From the cell containing the given text, extract its center point as (x, y) coordinate. 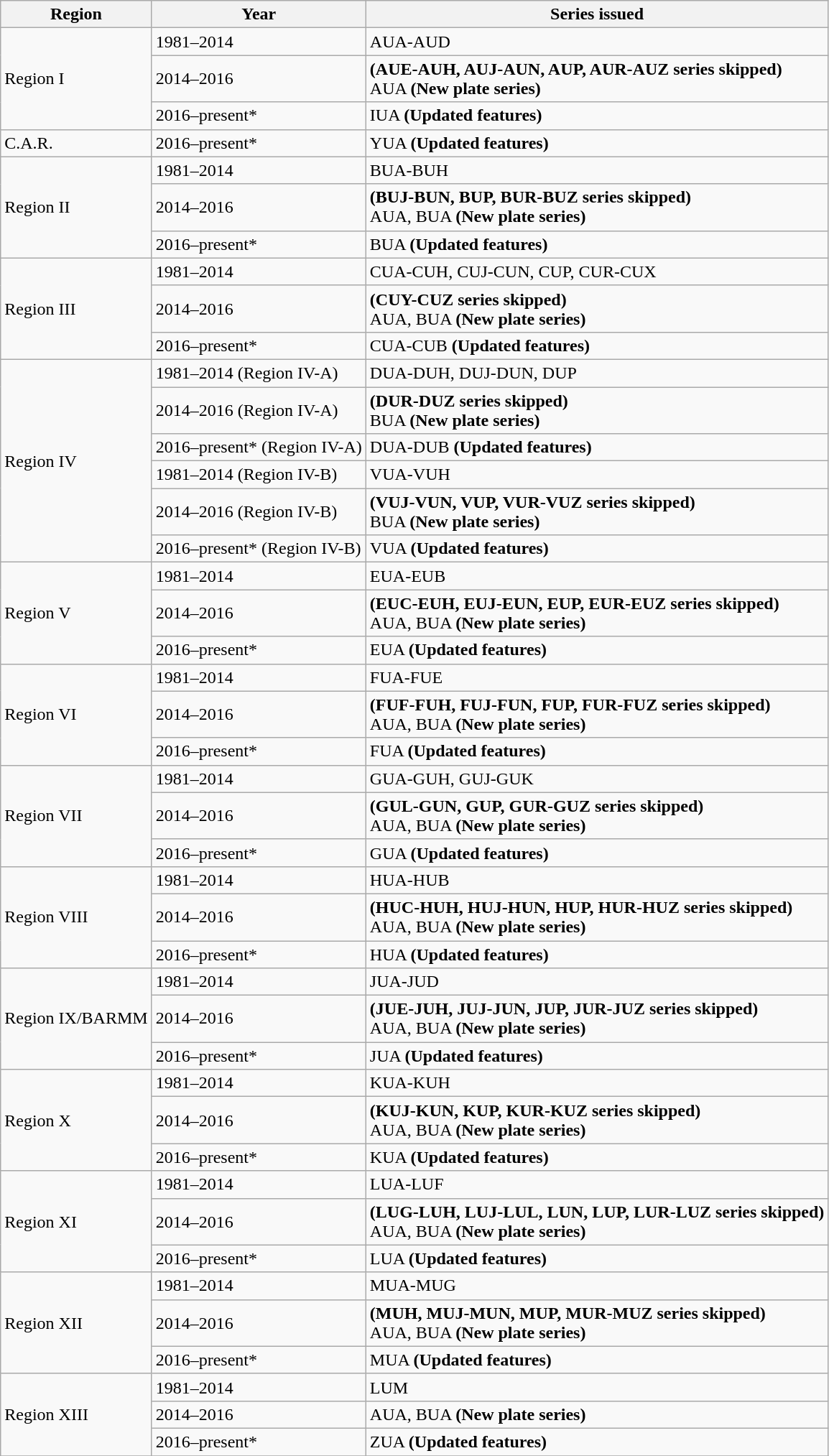
(VUJ-VUN, VUP, VUR-VUZ series skipped)BUA (New plate series) (597, 511)
YUA (Updated features) (597, 143)
VUA (Updated features) (597, 549)
LUA-LUF (597, 1184)
LUM (597, 1387)
2014–2016 (Region IV-A) (259, 409)
Region IX/BARMM (76, 1019)
Region VI (76, 714)
AUA-AUD (597, 42)
(LUG-LUH, LUJ-LUL, LUN, LUP, LUR-LUZ series skipped)AUA, BUA (New plate series) (597, 1221)
Series issued (597, 14)
Region III (76, 309)
Year (259, 14)
Region X (76, 1121)
DUA-DUB (Updated features) (597, 448)
(DUR-DUZ series skipped)BUA (New plate series) (597, 409)
EUA-EUB (597, 576)
GUA-GUH, GUJ-GUK (597, 779)
2016–present* (Region IV-A) (259, 448)
KUA (Updated features) (597, 1157)
KUA-KUH (597, 1083)
(AUE-AUH, AUJ-AUN, AUP, AUR-AUZ series skipped)AUA (New plate series) (597, 79)
Region VII (76, 816)
AUA, BUA (New plate series) (597, 1414)
Region VIII (76, 917)
FUA (Updated features) (597, 751)
BUA (Updated features) (597, 244)
Region V (76, 613)
HUA-HUB (597, 880)
1981–2014 (Region IV-B) (259, 475)
(CUY-CUZ series skipped)AUA, BUA (New plate series) (597, 309)
(GUL-GUN, GUP, GUR-GUZ series skipped)AUA, BUA (New plate series) (597, 816)
(EUC-EUH, EUJ-EUN, EUP, EUR-EUZ series skipped)AUA, BUA (New plate series) (597, 613)
(KUJ-KUN, KUP, KUR-KUZ series skipped)AUA, BUA (New plate series) (597, 1121)
(JUE-JUH, JUJ-JUN, JUP, JUR-JUZ series skipped)AUA, BUA (New plate series) (597, 1019)
1981–2014 (Region IV-A) (259, 373)
GUA (Updated features) (597, 853)
CUA-CUH, CUJ-CUN, CUP, CUR-CUX (597, 272)
Region XII (76, 1323)
EUA (Updated features) (597, 650)
(MUH, MUJ-MUN, MUP, MUR-MUZ series skipped)AUA, BUA (New plate series) (597, 1323)
DUA-DUH, DUJ-DUN, DUP (597, 373)
JUA-JUD (597, 982)
Region I (76, 79)
Region (76, 14)
Region II (76, 207)
HUA (Updated features) (597, 955)
(FUF-FUH, FUJ-FUN, FUP, FUR-FUZ series skipped)AUA, BUA (New plate series) (597, 714)
BUA-BUH (597, 170)
ZUA (Updated features) (597, 1442)
C.A.R. (76, 143)
MUA (Updated features) (597, 1360)
2014–2016 (Region IV-B) (259, 511)
CUA-CUB (Updated features) (597, 346)
(BUJ-BUN, BUP, BUR-BUZ series skipped)AUA, BUA (New plate series) (597, 207)
FUA-FUE (597, 677)
JUA (Updated features) (597, 1056)
Region IV (76, 460)
LUA (Updated features) (597, 1258)
IUA (Updated features) (597, 116)
Region XI (76, 1221)
VUA-VUH (597, 475)
Region XIII (76, 1414)
MUA-MUG (597, 1286)
(HUC-HUH, HUJ-HUN, HUP, HUR-HUZ series skipped)AUA, BUA (New plate series) (597, 917)
2016–present* (Region IV-B) (259, 549)
